Provide the [x, y] coordinate of the cell's center where the given text is located.  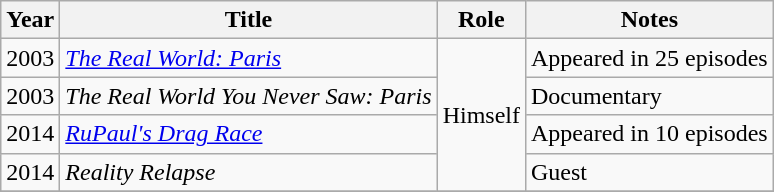
Reality Relapse [248, 172]
Role [481, 20]
The Real World: Paris [248, 58]
Appeared in 10 episodes [649, 134]
Title [248, 20]
Documentary [649, 96]
Notes [649, 20]
The Real World You Never Saw: Paris [248, 96]
RuPaul's Drag Race [248, 134]
Appeared in 25 episodes [649, 58]
Himself [481, 115]
Guest [649, 172]
Year [30, 20]
